Output the [X, Y] coordinate of the center of the cell containing the given text.  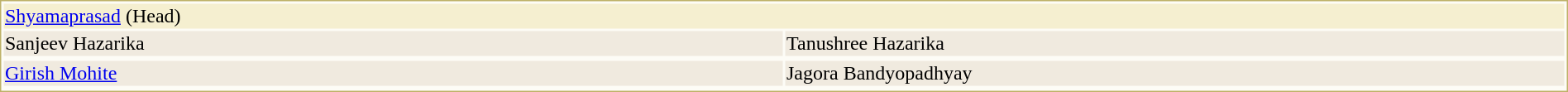
Jagora Bandyopadhyay [1175, 74]
Tanushree Hazarika [1175, 44]
Girish Mohite [393, 74]
Shyamaprasad (Head) [784, 16]
Sanjeev Hazarika [393, 44]
